Capture the cell that displays the provided text and extract its (X, Y) central coordinate. 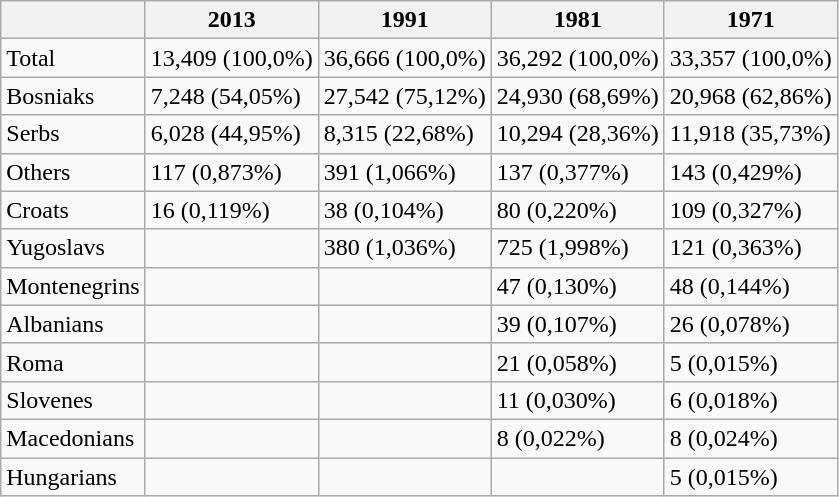
Macedonians (73, 438)
48 (0,144%) (750, 286)
Others (73, 172)
33,357 (100,0%) (750, 58)
1981 (578, 20)
6 (0,018%) (750, 400)
121 (0,363%) (750, 248)
Serbs (73, 134)
36,666 (100,0%) (404, 58)
8,315 (22,68%) (404, 134)
24,930 (68,69%) (578, 96)
137 (0,377%) (578, 172)
8 (0,024%) (750, 438)
Bosniaks (73, 96)
Roma (73, 362)
39 (0,107%) (578, 324)
725 (1,998%) (578, 248)
Montenegrins (73, 286)
109 (0,327%) (750, 210)
143 (0,429%) (750, 172)
Hungarians (73, 477)
1991 (404, 20)
20,968 (62,86%) (750, 96)
27,542 (75,12%) (404, 96)
Yugoslavs (73, 248)
38 (0,104%) (404, 210)
80 (0,220%) (578, 210)
Total (73, 58)
47 (0,130%) (578, 286)
391 (1,066%) (404, 172)
16 (0,119%) (232, 210)
Slovenes (73, 400)
117 (0,873%) (232, 172)
36,292 (100,0%) (578, 58)
6,028 (44,95%) (232, 134)
380 (1,036%) (404, 248)
Albanians (73, 324)
1971 (750, 20)
26 (0,078%) (750, 324)
21 (0,058%) (578, 362)
8 (0,022%) (578, 438)
2013 (232, 20)
10,294 (28,36%) (578, 134)
7,248 (54,05%) (232, 96)
11,918 (35,73%) (750, 134)
Croats (73, 210)
11 (0,030%) (578, 400)
13,409 (100,0%) (232, 58)
